Scan for the cell matching the given text and deliver its (X, Y) coordinate at center. 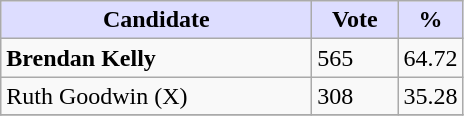
64.72 (430, 58)
Vote (355, 20)
% (430, 20)
Candidate (156, 20)
308 (355, 96)
35.28 (430, 96)
Brendan Kelly (156, 58)
565 (355, 58)
Ruth Goodwin (X) (156, 96)
